Extract the [x, y] coordinate from the center of the cell holding the provided text.  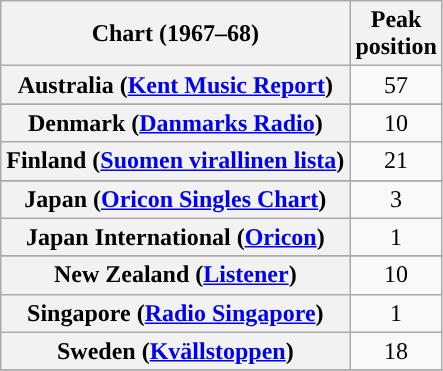
Australia (Kent Music Report) [176, 85]
Chart (1967–68) [176, 34]
Peakposition [396, 34]
Japan International (Oricon) [176, 237]
21 [396, 161]
New Zealand (Listener) [176, 275]
3 [396, 199]
Sweden (Kvällstoppen) [176, 351]
18 [396, 351]
Denmark (Danmarks Radio) [176, 123]
57 [396, 85]
Finland (Suomen virallinen lista) [176, 161]
Japan (Oricon Singles Chart) [176, 199]
Singapore (Radio Singapore) [176, 313]
